Search for the cell housing the specified text and yield its [x, y] center coordinate. 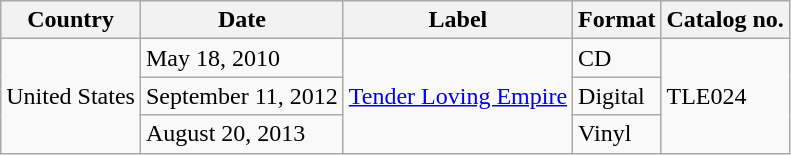
Format [617, 20]
Date [242, 20]
Digital [617, 96]
August 20, 2013 [242, 134]
September 11, 2012 [242, 96]
Country [71, 20]
Label [458, 20]
May 18, 2010 [242, 58]
Vinyl [617, 134]
United States [71, 96]
Tender Loving Empire [458, 96]
TLE024 [725, 96]
Catalog no. [725, 20]
CD [617, 58]
